Provide the [X, Y] coordinate of the cell's center where the given text is located.  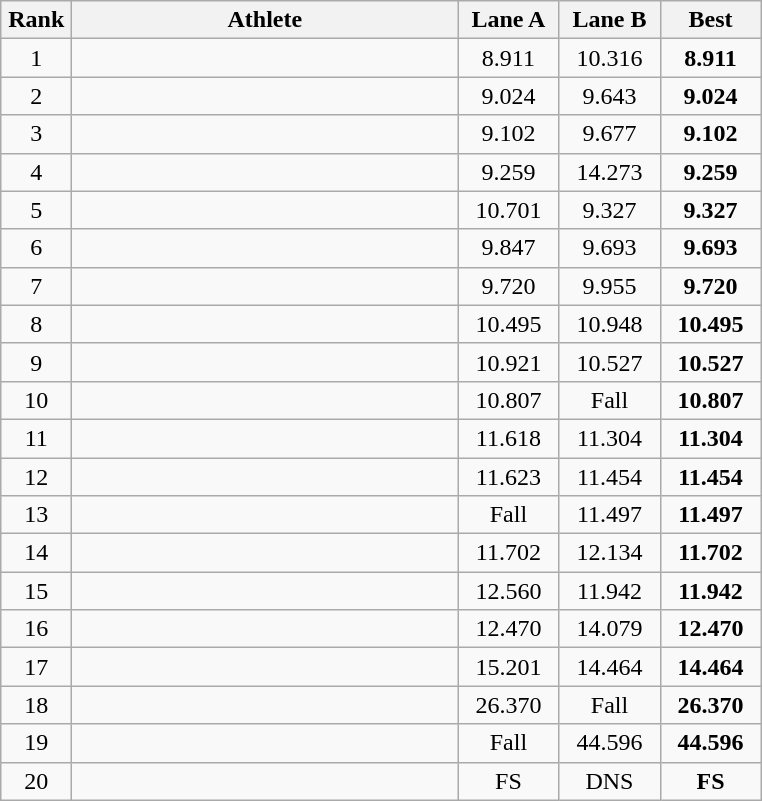
9.643 [610, 96]
3 [36, 134]
Rank [36, 20]
10.701 [508, 210]
6 [36, 248]
15 [36, 591]
12.134 [610, 553]
10.316 [610, 58]
5 [36, 210]
12.560 [508, 591]
4 [36, 172]
Lane A [508, 20]
DNS [610, 781]
10 [36, 400]
20 [36, 781]
2 [36, 96]
18 [36, 705]
9.955 [610, 286]
14.079 [610, 629]
9.847 [508, 248]
7 [36, 286]
13 [36, 515]
8 [36, 324]
16 [36, 629]
14.273 [610, 172]
Athlete [265, 20]
11.618 [508, 438]
10.948 [610, 324]
14 [36, 553]
9 [36, 362]
12 [36, 477]
11 [36, 438]
15.201 [508, 667]
1 [36, 58]
17 [36, 667]
9.677 [610, 134]
Lane B [610, 20]
11.623 [508, 477]
19 [36, 743]
Best [710, 20]
10.921 [508, 362]
